Extract the [x, y] coordinate from the center of the cell holding the provided text.  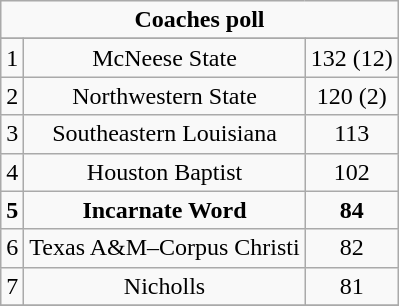
5 [12, 210]
82 [352, 248]
102 [352, 172]
81 [352, 286]
120 (2) [352, 96]
7 [12, 286]
6 [12, 248]
1 [12, 58]
Houston Baptist [164, 172]
Coaches poll [200, 20]
Northwestern State [164, 96]
Southeastern Louisiana [164, 134]
113 [352, 134]
Incarnate Word [164, 210]
Texas A&M–Corpus Christi [164, 248]
Nicholls [164, 286]
84 [352, 210]
132 (12) [352, 58]
McNeese State [164, 58]
4 [12, 172]
3 [12, 134]
2 [12, 96]
